Determine the [x, y] coordinate at the center of the cell enclosing the given text.  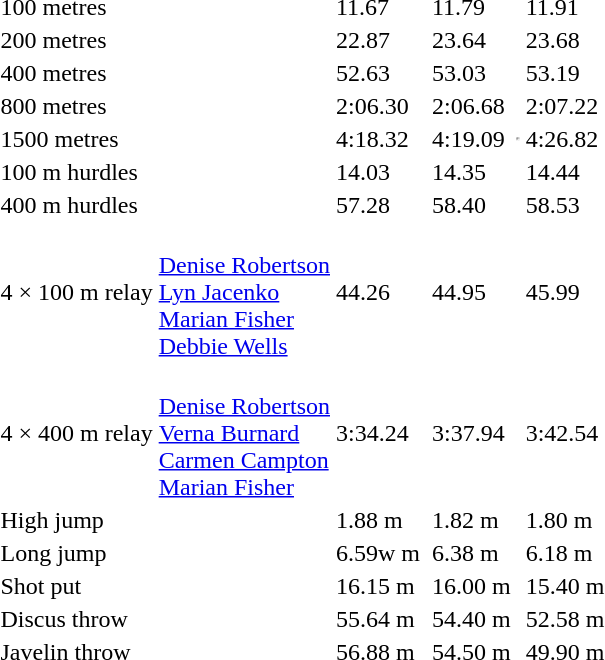
3:37.94 [471, 433]
1.88 m [378, 520]
57.28 [378, 205]
6.59w m [378, 553]
16.15 m [378, 586]
Denise RobertsonVerna BurnardCarmen CamptonMarian Fisher [244, 433]
1.82 m [471, 520]
16.00 m [471, 586]
44.95 [471, 292]
54.40 m [471, 619]
14.03 [378, 172]
22.87 [378, 40]
58.40 [471, 205]
4:18.32 [378, 139]
2:06.30 [378, 106]
52.63 [378, 73]
Denise RobertsonLyn JacenkoMarian FisherDebbie Wells [244, 292]
3:34.24 [378, 433]
14.35 [471, 172]
23.64 [471, 40]
4:19.09 [471, 139]
53.03 [471, 73]
55.64 m [378, 619]
2:06.68 [471, 106]
6.38 m [471, 553]
44.26 [378, 292]
